Detect which cell encompasses the target text, then output its (X, Y) center coordinate. 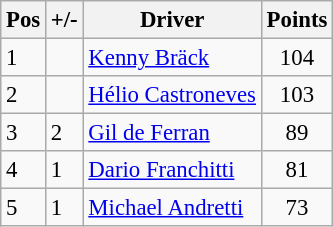
4 (24, 170)
104 (296, 58)
5 (24, 208)
Points (296, 20)
Driver (172, 20)
73 (296, 208)
3 (24, 133)
Pos (24, 20)
Hélio Castroneves (172, 95)
+/- (65, 20)
Dario Franchitti (172, 170)
Gil de Ferran (172, 133)
81 (296, 170)
Kenny Bräck (172, 58)
89 (296, 133)
103 (296, 95)
Michael Andretti (172, 208)
